Pinpoint the cell where the given text exists, returning its [x, y] midpoint coordinate. 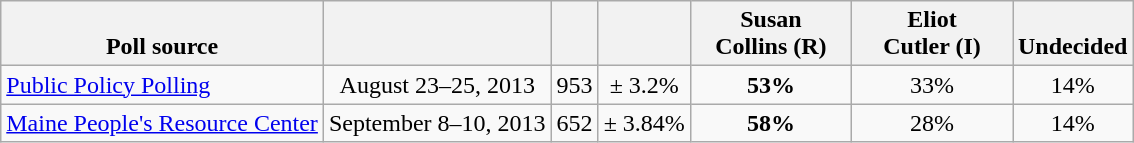
Maine People's Resource Center [162, 123]
Public Policy Polling [162, 85]
652 [574, 123]
September 8–10, 2013 [437, 123]
953 [574, 85]
Poll source [162, 34]
28% [932, 123]
Undecided [1072, 34]
33% [932, 85]
± 3.84% [644, 123]
53% [770, 85]
EliotCutler (I) [932, 34]
58% [770, 123]
± 3.2% [644, 85]
August 23–25, 2013 [437, 85]
SusanCollins (R) [770, 34]
